For the text-containing cell, return its midpoint in [X, Y] coordinate format. 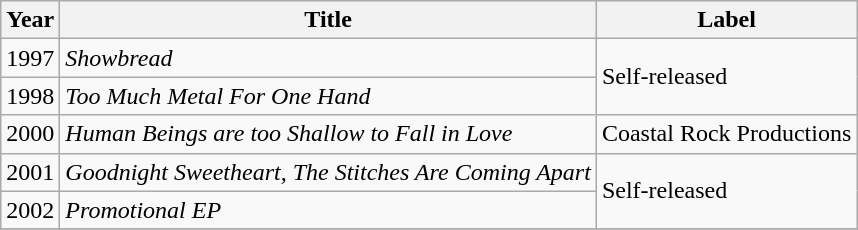
Goodnight Sweetheart, The Stitches Are Coming Apart [328, 172]
1997 [30, 58]
Human Beings are too Shallow to Fall in Love [328, 134]
Too Much Metal For One Hand [328, 96]
Coastal Rock Productions [726, 134]
Year [30, 20]
1998 [30, 96]
2001 [30, 172]
Showbread [328, 58]
2002 [30, 210]
2000 [30, 134]
Label [726, 20]
Promotional EP [328, 210]
Title [328, 20]
